Determine the [X, Y] coordinate at the center of the cell enclosing the given text.  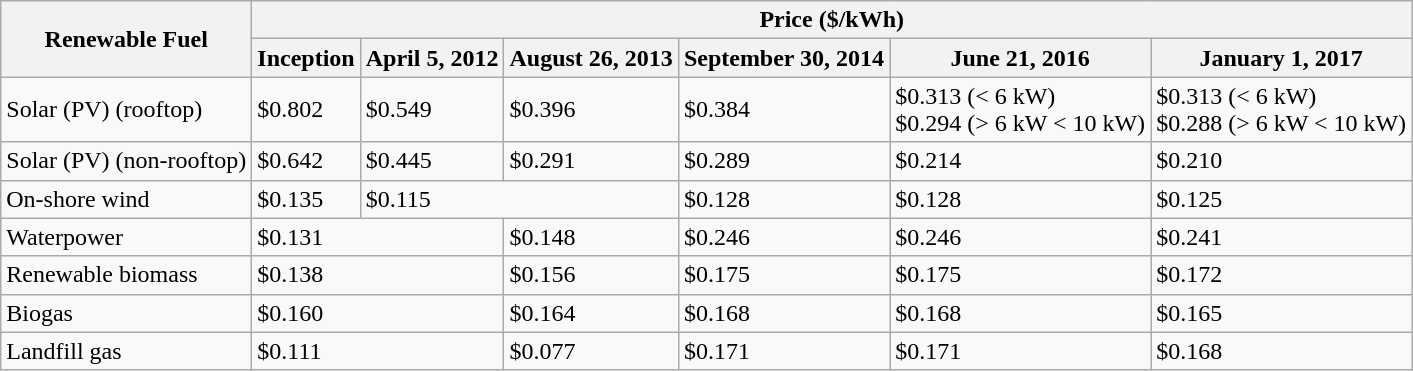
$0.164 [591, 313]
$0.111 [378, 351]
On-shore wind [126, 199]
Renewable Fuel [126, 39]
$0.445 [432, 161]
$0.396 [591, 110]
$0.115 [519, 199]
January 1, 2017 [1282, 58]
Biogas [126, 313]
Landfill gas [126, 351]
August 26, 2013 [591, 58]
Renewable biomass [126, 275]
Solar (PV) (non-rooftop) [126, 161]
$0.802 [306, 110]
September 30, 2014 [784, 58]
$0.131 [378, 237]
Solar (PV) (rooftop) [126, 110]
April 5, 2012 [432, 58]
Inception [306, 58]
$0.214 [1020, 161]
$0.172 [1282, 275]
$0.156 [591, 275]
Waterpower [126, 237]
Price ($/kWh) [832, 20]
$0.165 [1282, 313]
$0.289 [784, 161]
$0.291 [591, 161]
$0.642 [306, 161]
$0.313 (< 6 kW)$0.294 (> 6 kW < 10 kW) [1020, 110]
$0.077 [591, 351]
$0.241 [1282, 237]
$0.138 [378, 275]
June 21, 2016 [1020, 58]
$0.210 [1282, 161]
$0.125 [1282, 199]
$0.549 [432, 110]
$0.384 [784, 110]
$0.160 [378, 313]
$0.135 [306, 199]
$0.148 [591, 237]
$0.313 (< 6 kW)$0.288 (> 6 kW < 10 kW) [1282, 110]
